For the text-containing cell, return its midpoint in (x, y) coordinate format. 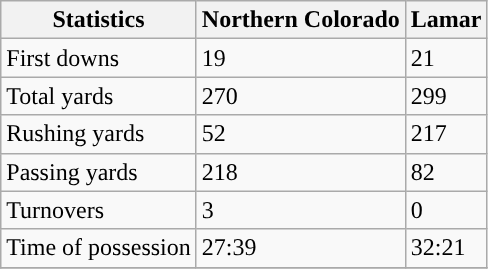
Total yards (99, 96)
19 (300, 58)
52 (300, 134)
Lamar (446, 20)
217 (446, 134)
Passing yards (99, 172)
3 (300, 210)
Northern Colorado (300, 20)
270 (300, 96)
218 (300, 172)
21 (446, 58)
Turnovers (99, 210)
0 (446, 210)
82 (446, 172)
First downs (99, 58)
Rushing yards (99, 134)
Time of possession (99, 248)
27:39 (300, 248)
32:21 (446, 248)
299 (446, 96)
Statistics (99, 20)
